Pinpoint the cell where the given text exists, returning its (X, Y) midpoint coordinate. 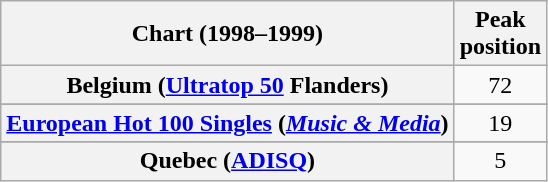
5 (500, 161)
Quebec (ADISQ) (228, 161)
Belgium (Ultratop 50 Flanders) (228, 85)
European Hot 100 Singles (Music & Media) (228, 123)
72 (500, 85)
19 (500, 123)
Peakposition (500, 34)
Chart (1998–1999) (228, 34)
